Return [x, y] of the center of cell containing provided text 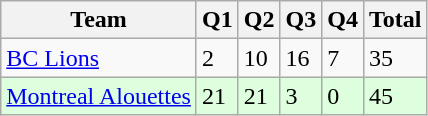
2 [217, 58]
Q1 [217, 20]
0 [343, 96]
Q3 [301, 20]
BC Lions [99, 58]
Q4 [343, 20]
Total [395, 20]
16 [301, 58]
Q2 [259, 20]
Montreal Alouettes [99, 96]
Team [99, 20]
3 [301, 96]
45 [395, 96]
7 [343, 58]
35 [395, 58]
10 [259, 58]
